From the cell containing the given text, extract its center point as [X, Y] coordinate. 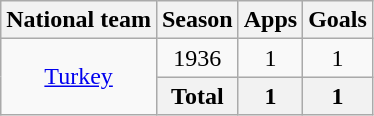
National team [79, 20]
Season [197, 20]
Goals [338, 20]
Apps [270, 20]
Turkey [79, 77]
1936 [197, 58]
Total [197, 96]
